Return (X, Y) of the center of cell containing provided text 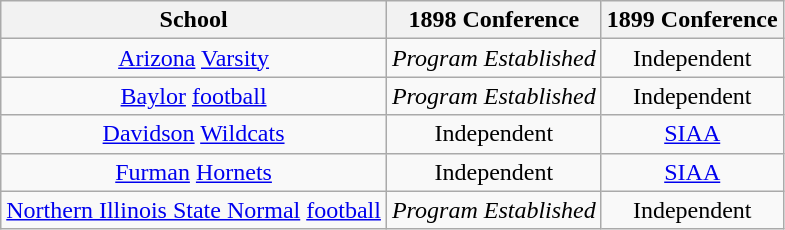
Baylor football (194, 96)
School (194, 20)
Northern Illinois State Normal football (194, 210)
Furman Hornets (194, 172)
Arizona Varsity (194, 58)
1899 Conference (692, 20)
1898 Conference (494, 20)
Davidson Wildcats (194, 134)
